Identify which cell holds the provided text, then report its (X, Y) central coordinate. 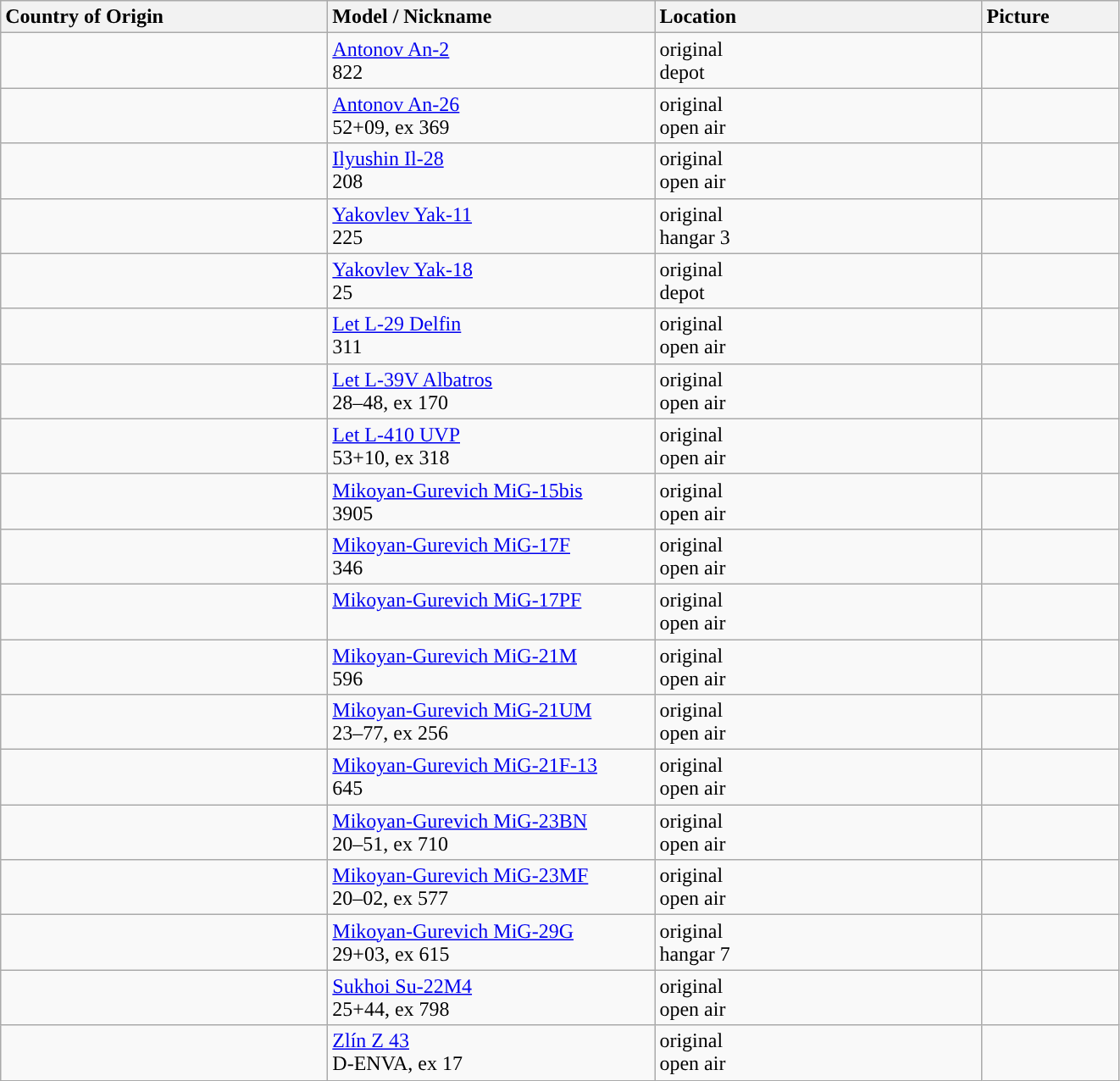
Zlín Z 43D-ENVA, ex 17 (491, 1052)
Mikoyan-Gurevich MiG-23BN20–51, ex 710 (491, 832)
Picture (1051, 17)
Mikoyan-Gurevich MiG-17PF (491, 612)
Let L-39V Albatros28–48, ex 170 (491, 391)
Yakovlev Yak-1825 (491, 281)
Mikoyan-Gurevich MiG-15bis3905 (491, 502)
Mikoyan-Gurevich MiG-29G29+03, ex 615 (491, 942)
Mikoyan-Gurevich MiG-17F346 (491, 556)
Mikoyan-Gurevich MiG-21M596 (491, 666)
originalhangar 7 (818, 942)
Antonov An-2652+09, ex 369 (491, 115)
Location (818, 17)
Mikoyan-Gurevich MiG-21F-13645 (491, 778)
originalhangar 3 (818, 225)
Ilyushin Il-28208 (491, 171)
Mikoyan-Gurevich MiG-23MF20–02, ex 577 (491, 888)
Antonov An-2822 (491, 61)
Yakovlev Yak-11225 (491, 225)
Model / Nickname (491, 17)
Let L-410 UVP53+10, ex 318 (491, 446)
Country of Origin (164, 17)
Mikoyan-Gurevich MiG-21UM23–77, ex 256 (491, 722)
Sukhoi Su-22M425+44, ex 798 (491, 998)
Let L-29 Delfin311 (491, 335)
